Detect which cell encompasses the target text, then output its [X, Y] center coordinate. 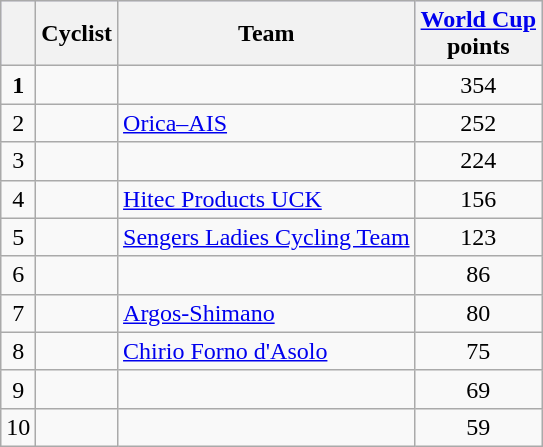
123 [478, 237]
75 [478, 351]
Orica–AIS [267, 123]
2 [18, 123]
224 [478, 161]
156 [478, 199]
8 [18, 351]
1 [18, 85]
Cyclist [77, 34]
6 [18, 275]
4 [18, 199]
69 [478, 389]
252 [478, 123]
80 [478, 313]
Chirio Forno d'Asolo [267, 351]
3 [18, 161]
59 [478, 427]
Team [267, 34]
10 [18, 427]
Argos-Shimano [267, 313]
7 [18, 313]
9 [18, 389]
354 [478, 85]
Sengers Ladies Cycling Team [267, 237]
World Cuppoints [478, 34]
Hitec Products UCK [267, 199]
5 [18, 237]
86 [478, 275]
